Locate the cell with the specified text and output its [x, y] center coordinate. 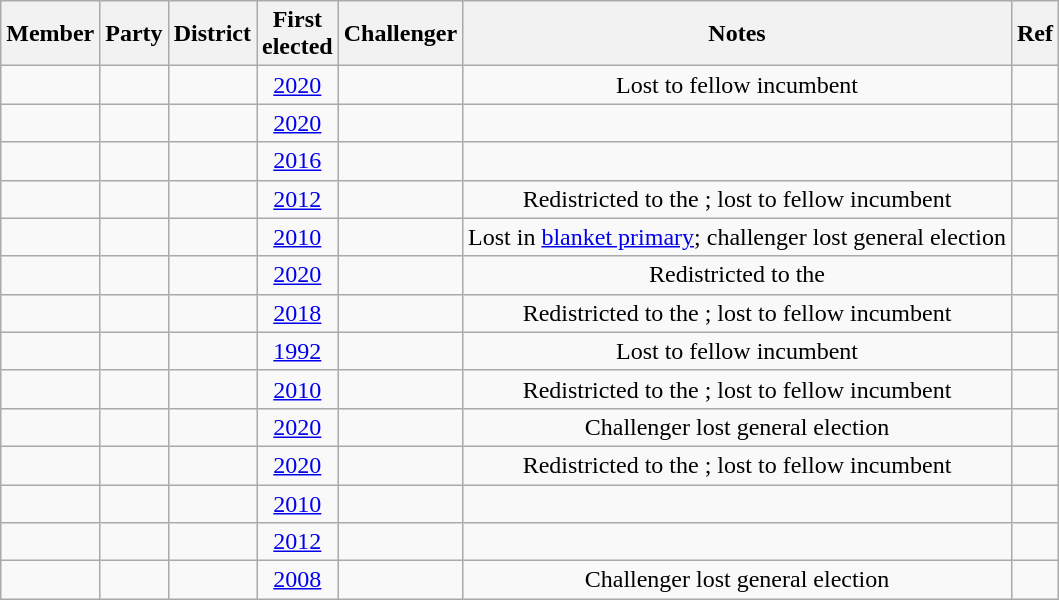
Redistricted to the [738, 275]
Lost in blanket primary; challenger lost general election [738, 237]
Notes [738, 34]
Challenger [400, 34]
Party [134, 34]
Firstelected [297, 34]
1992 [297, 351]
2016 [297, 161]
2018 [297, 313]
Ref [1034, 34]
2008 [297, 580]
Member [50, 34]
District [212, 34]
